Capture the cell that displays the provided text and extract its [X, Y] central coordinate. 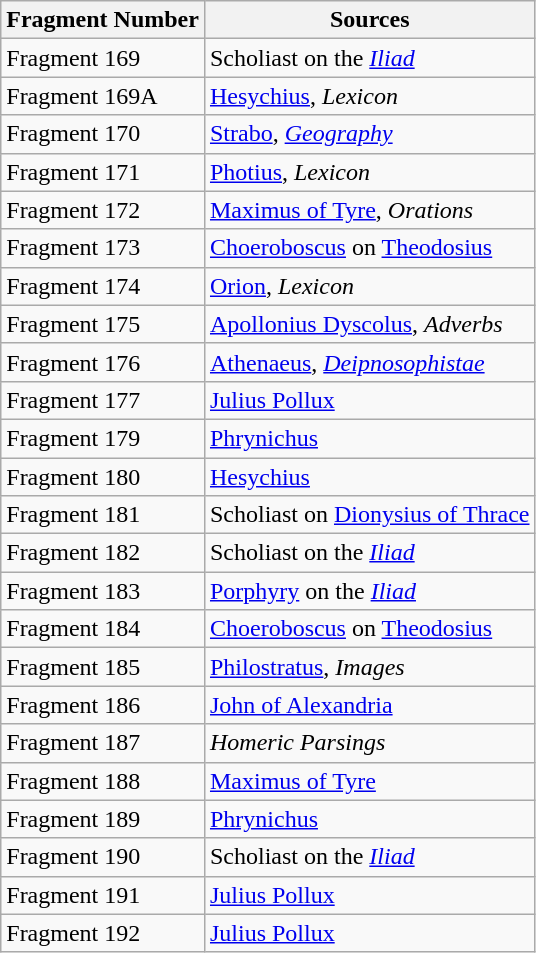
Maximus of Tyre, Orations [370, 210]
Homeric Parsings [370, 743]
Fragment 173 [103, 248]
Fragment 181 [103, 515]
Fragment 176 [103, 362]
Fragment 169 [103, 58]
Fragment 189 [103, 819]
Fragment 170 [103, 134]
Porphyry on the Iliad [370, 591]
Fragment 174 [103, 286]
Hesychius, Lexicon [370, 96]
Fragment 182 [103, 553]
Photius, Lexicon [370, 172]
Fragment 180 [103, 477]
Fragment 185 [103, 667]
Maximus of Tyre [370, 781]
Apollonius Dyscolus, Adverbs [370, 324]
Philostratus, Images [370, 667]
Fragment 187 [103, 743]
Hesychius [370, 477]
John of Alexandria [370, 705]
Scholiast on Dionysius of Thrace [370, 515]
Strabo, Geography [370, 134]
Fragment Number [103, 20]
Sources [370, 20]
Fragment 177 [103, 400]
Fragment 184 [103, 629]
Athenaeus, Deipnosophistae [370, 362]
Orion, Lexicon [370, 286]
Fragment 169A [103, 96]
Fragment 188 [103, 781]
Fragment 191 [103, 895]
Fragment 171 [103, 172]
Fragment 186 [103, 705]
Fragment 192 [103, 933]
Fragment 172 [103, 210]
Fragment 183 [103, 591]
Fragment 175 [103, 324]
Fragment 190 [103, 857]
Fragment 179 [103, 438]
